Scan for the cell matching the given text and deliver its (x, y) coordinate at center. 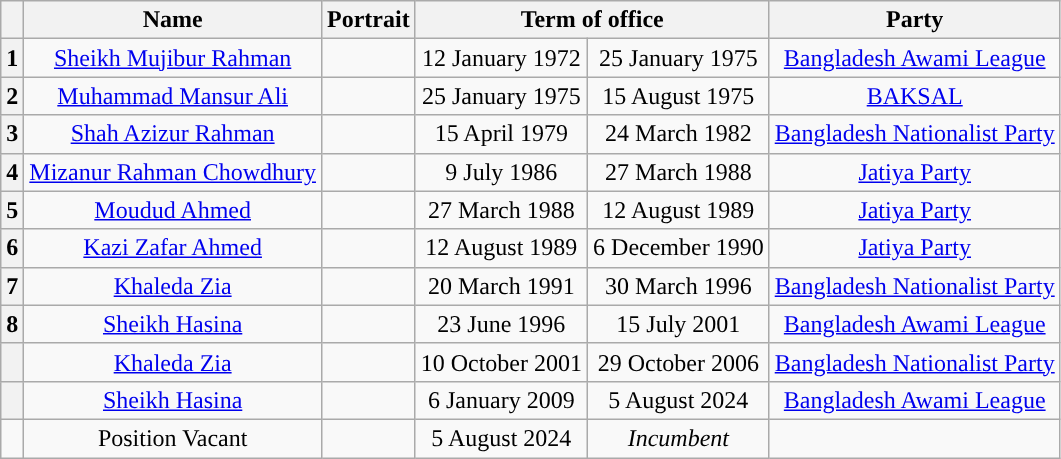
30 March 1996 (679, 286)
15 August 1975 (679, 96)
Name (173, 20)
8 (12, 324)
20 March 1991 (501, 286)
Party (914, 20)
BAKSAL (914, 96)
15 July 2001 (679, 324)
6 (12, 248)
7 (12, 286)
Kazi Zafar Ahmed (173, 248)
Sheikh Mujibur Rahman (173, 58)
4 (12, 172)
Moudud Ahmed (173, 210)
Muhammad Mansur Ali (173, 96)
10 October 2001 (501, 362)
2 (12, 96)
Incumbent (679, 438)
9 July 1986 (501, 172)
6 December 1990 (679, 248)
Shah Azizur Rahman (173, 134)
Portrait (368, 20)
1 (12, 58)
Mizanur Rahman Chowdhury (173, 172)
6 January 2009 (501, 400)
15 April 1979 (501, 134)
Position Vacant (173, 438)
12 January 1972 (501, 58)
24 March 1982 (679, 134)
Term of office (592, 20)
29 October 2006 (679, 362)
5 (12, 210)
3 (12, 134)
23 June 1996 (501, 324)
